Find where the given text appears and provide that cell's center as [X, Y] coordinate. 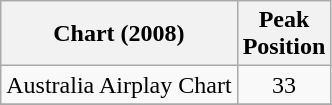
Australia Airplay Chart [119, 85]
Peak Position [284, 34]
33 [284, 85]
Chart (2008) [119, 34]
